Determine the [x, y] coordinate at the center of the cell enclosing the given text.  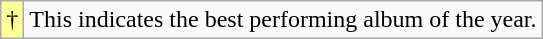
† [12, 20]
This indicates the best performing album of the year. [283, 20]
